Return the (x, y) coordinate for the center point of the cell that contains the specified text.  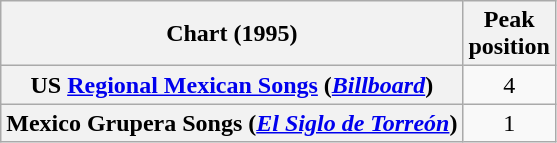
Peakposition (509, 34)
1 (509, 123)
US Regional Mexican Songs (Billboard) (232, 85)
Chart (1995) (232, 34)
4 (509, 85)
Mexico Grupera Songs (El Siglo de Torreón) (232, 123)
